Provide the (X, Y) coordinate of the cell's center where the given text is located.  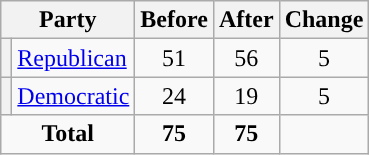
24 (174, 96)
Party (68, 20)
Before (174, 20)
Republican (74, 58)
19 (246, 96)
51 (174, 58)
Democratic (74, 96)
After (246, 20)
56 (246, 58)
Change (324, 20)
Total (68, 134)
